Identify which cell holds the provided text, then report its (x, y) central coordinate. 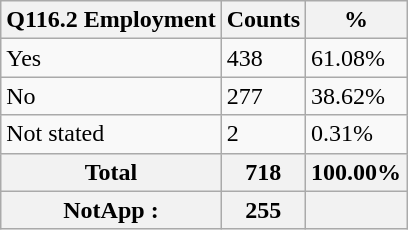
38.62% (356, 96)
61.08% (356, 58)
No (111, 96)
Not stated (111, 134)
Q116.2 Employment (111, 20)
0.31% (356, 134)
Yes (111, 58)
% (356, 20)
438 (263, 58)
2 (263, 134)
NotApp : (111, 210)
277 (263, 96)
100.00% (356, 172)
Total (111, 172)
255 (263, 210)
718 (263, 172)
Counts (263, 20)
